Locate the cell with the specified text and output its [x, y] center coordinate. 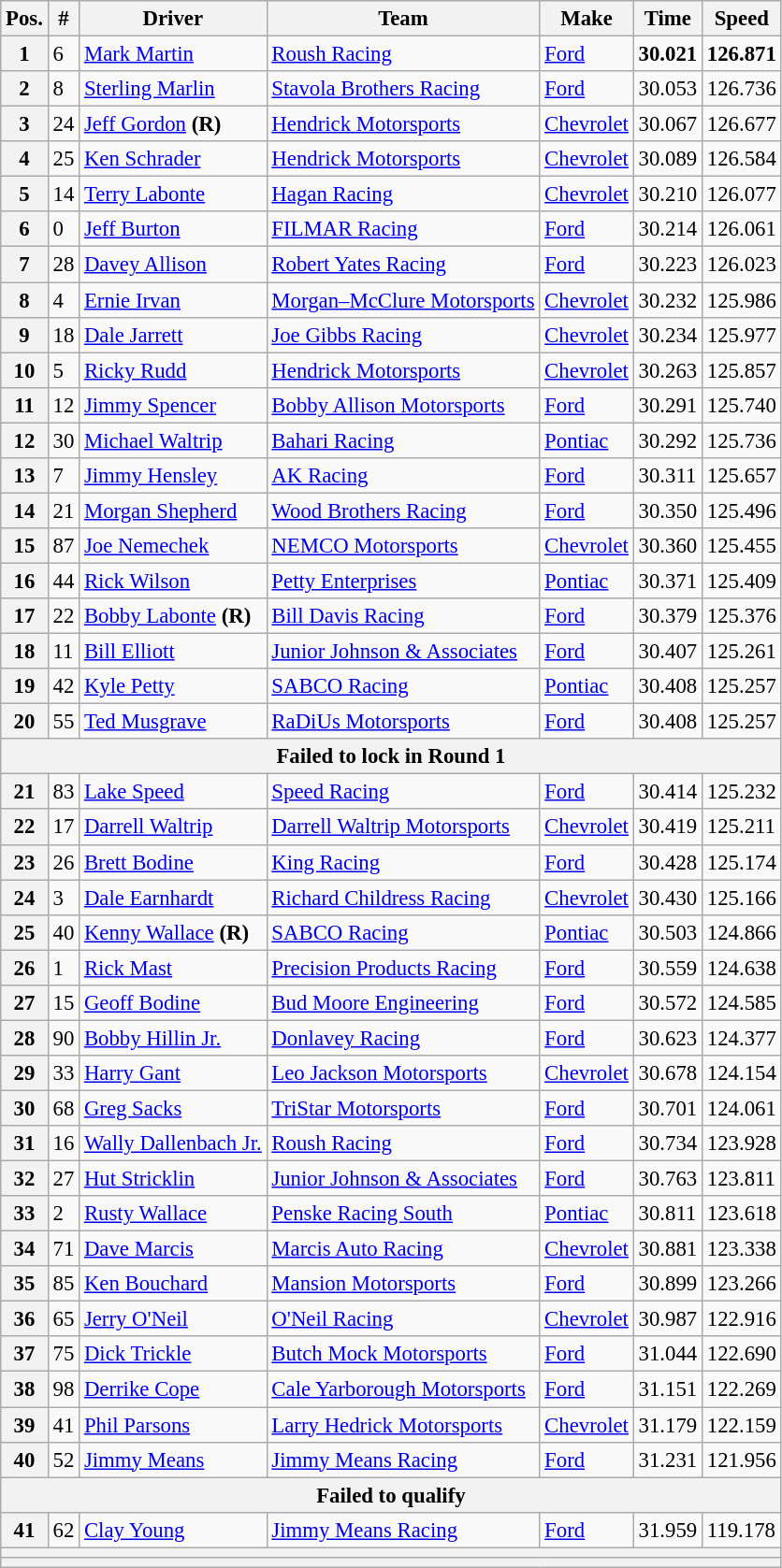
125.657 [741, 476]
Precision Products Racing [403, 968]
30.407 [668, 652]
Marcis Auto Racing [403, 1249]
87 [64, 546]
Jerry O'Neil [173, 1319]
Ernie Irvan [173, 300]
32 [24, 1179]
30.311 [668, 476]
Mark Martin [173, 54]
30.430 [668, 898]
Wood Brothers Racing [403, 511]
Terry Labonte [173, 194]
126.061 [741, 229]
30.414 [668, 792]
30.234 [668, 335]
Butch Mock Motorsports [403, 1355]
31 [24, 1144]
Failed to lock in Round 1 [391, 756]
122.916 [741, 1319]
Richard Childress Racing [403, 898]
90 [64, 1038]
126.736 [741, 89]
125.455 [741, 546]
31.044 [668, 1355]
Clay Young [173, 1530]
126.077 [741, 194]
FILMAR Racing [403, 229]
30.379 [668, 616]
Bobby Labonte (R) [173, 616]
RaDiUs Motorsports [403, 722]
123.338 [741, 1249]
125.166 [741, 898]
35 [24, 1284]
125.174 [741, 862]
30.623 [668, 1038]
30.021 [668, 54]
30.089 [668, 159]
123.266 [741, 1284]
Donlavey Racing [403, 1038]
124.377 [741, 1038]
Driver [173, 19]
Pos. [24, 19]
Hagan Racing [403, 194]
Ricky Rudd [173, 370]
122.690 [741, 1355]
122.159 [741, 1425]
Speed Racing [403, 792]
31.151 [668, 1389]
123.618 [741, 1214]
Davey Allison [173, 265]
124.154 [741, 1073]
30.263 [668, 370]
Morgan–McClure Motorsports [403, 300]
Jimmy Spencer [173, 405]
Penske Racing South [403, 1214]
Sterling Marlin [173, 89]
Joe Gibbs Racing [403, 335]
Rusty Wallace [173, 1214]
125.376 [741, 616]
Bill Davis Racing [403, 616]
13 [24, 476]
Darrell Waltrip [173, 827]
125.740 [741, 405]
71 [64, 1249]
Bobby Allison Motorsports [403, 405]
125.232 [741, 792]
30.291 [668, 405]
30.292 [668, 440]
Geoff Bodine [173, 1003]
122.269 [741, 1389]
Speed [741, 19]
123.928 [741, 1144]
Hut Stricklin [173, 1179]
39 [24, 1425]
30.811 [668, 1214]
125.496 [741, 511]
123.811 [741, 1179]
Joe Nemechek [173, 546]
30.503 [668, 932]
Jeff Burton [173, 229]
42 [64, 686]
TriStar Motorsports [403, 1108]
119.178 [741, 1530]
AK Racing [403, 476]
85 [64, 1284]
30.053 [668, 89]
0 [64, 229]
Dale Jarrett [173, 335]
125.857 [741, 370]
Kenny Wallace (R) [173, 932]
Darrell Waltrip Motorsports [403, 827]
38 [24, 1389]
36 [24, 1319]
30.350 [668, 511]
Mansion Motorsports [403, 1284]
30.701 [668, 1108]
31.959 [668, 1530]
65 [64, 1319]
55 [64, 722]
Ted Musgrave [173, 722]
30.223 [668, 265]
30.232 [668, 300]
Rick Mast [173, 968]
98 [64, 1389]
44 [64, 581]
Kyle Petty [173, 686]
30.210 [668, 194]
31.231 [668, 1460]
Larry Hedrick Motorsports [403, 1425]
NEMCO Motorsports [403, 546]
125.409 [741, 581]
30.987 [668, 1319]
126.023 [741, 265]
10 [24, 370]
126.584 [741, 159]
30.763 [668, 1179]
31.179 [668, 1425]
126.677 [741, 124]
125.977 [741, 335]
125.986 [741, 300]
Lake Speed [173, 792]
124.061 [741, 1108]
# [64, 19]
Time [668, 19]
125.211 [741, 827]
Dick Trickle [173, 1355]
30.067 [668, 124]
52 [64, 1460]
Bud Moore Engineering [403, 1003]
Michael Waltrip [173, 440]
19 [24, 686]
124.866 [741, 932]
Failed to qualify [391, 1495]
75 [64, 1355]
30.572 [668, 1003]
30.214 [668, 229]
30.899 [668, 1284]
23 [24, 862]
Morgan Shepherd [173, 511]
29 [24, 1073]
Bahari Racing [403, 440]
Derrike Cope [173, 1389]
Bobby Hillin Jr. [173, 1038]
King Racing [403, 862]
68 [64, 1108]
Petty Enterprises [403, 581]
Dave Marcis [173, 1249]
Jeff Gordon (R) [173, 124]
125.736 [741, 440]
Jimmy Hensley [173, 476]
Cale Yarborough Motorsports [403, 1389]
Stavola Brothers Racing [403, 89]
30.360 [668, 546]
Rick Wilson [173, 581]
30.881 [668, 1249]
9 [24, 335]
Leo Jackson Motorsports [403, 1073]
20 [24, 722]
37 [24, 1355]
Robert Yates Racing [403, 265]
62 [64, 1530]
126.871 [741, 54]
30.559 [668, 968]
Ken Bouchard [173, 1284]
Make [586, 19]
125.261 [741, 652]
Brett Bodine [173, 862]
30.734 [668, 1144]
124.638 [741, 968]
Phil Parsons [173, 1425]
30.371 [668, 581]
Dale Earnhardt [173, 898]
30.428 [668, 862]
Wally Dallenbach Jr. [173, 1144]
34 [24, 1249]
O'Neil Racing [403, 1319]
Jimmy Means [173, 1460]
83 [64, 792]
124.585 [741, 1003]
Ken Schrader [173, 159]
Greg Sacks [173, 1108]
30.419 [668, 827]
Bill Elliott [173, 652]
Team [403, 19]
Harry Gant [173, 1073]
121.956 [741, 1460]
30.678 [668, 1073]
